Extract the (X, Y) coordinate from the center of the cell holding the provided text.  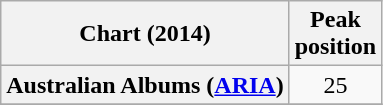
25 (335, 85)
Chart (2014) (145, 34)
Peakposition (335, 34)
Australian Albums (ARIA) (145, 85)
